Return the (X, Y) coordinate for the center point of the cell that contains the specified text.  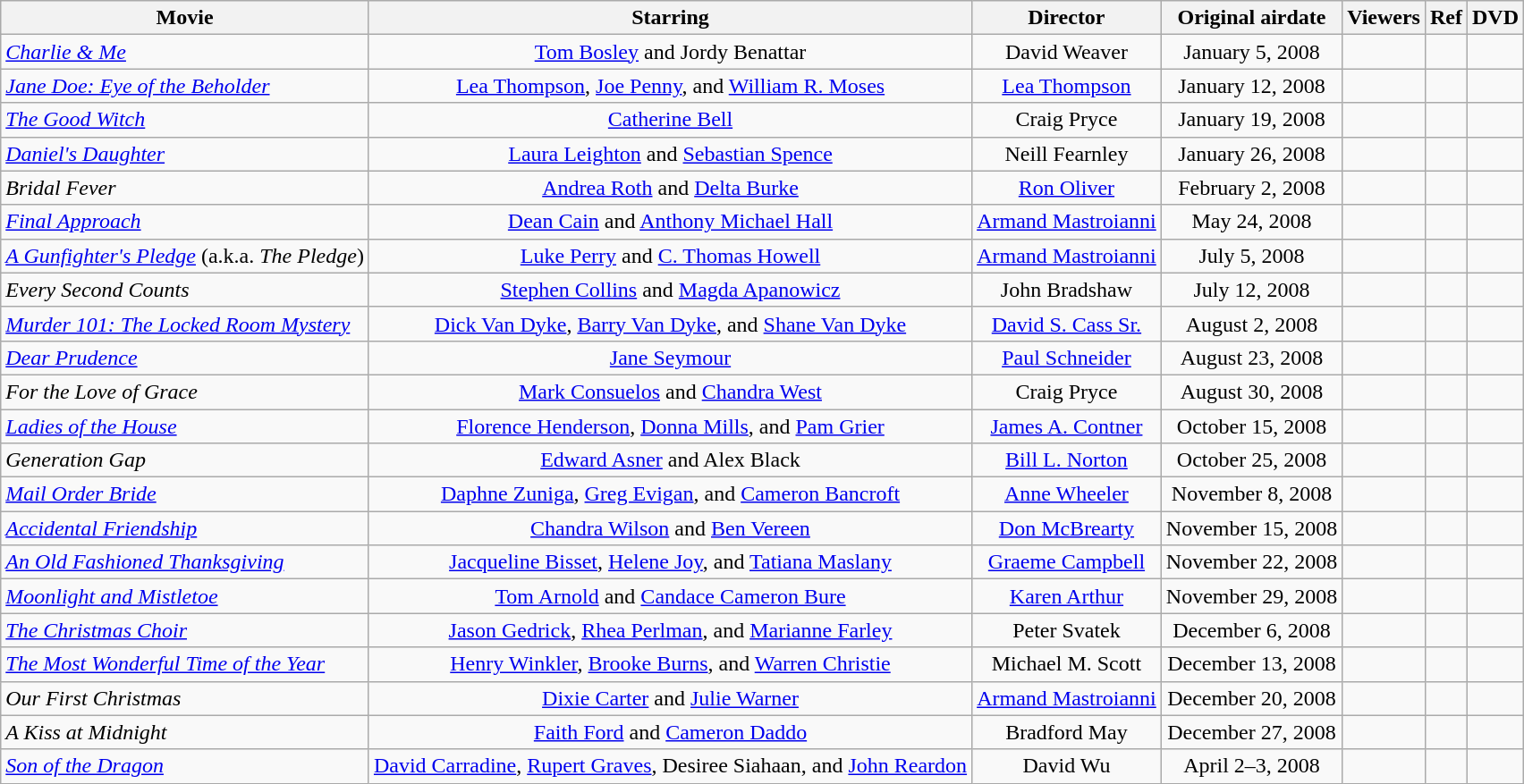
Bill L. Norton (1067, 460)
October 15, 2008 (1251, 426)
David Carradine, Rupert Graves, Desiree Siahaan, and John Reardon (670, 766)
James A. Contner (1067, 426)
The Good Witch (185, 120)
August 30, 2008 (1251, 392)
Peter Svatek (1067, 630)
January 26, 2008 (1251, 154)
Original airdate (1251, 18)
February 2, 2008 (1251, 188)
Moonlight and Mistletoe (185, 596)
Ref (1445, 18)
Son of the Dragon (185, 766)
Mail Order Bride (185, 494)
Director (1067, 18)
April 2–3, 2008 (1251, 766)
Daniel's Daughter (185, 154)
Final Approach (185, 222)
Our First Christmas (185, 698)
November 22, 2008 (1251, 562)
Dear Prudence (185, 358)
Lea Thompson, Joe Penny, and William R. Moses (670, 86)
Faith Ford and Cameron Daddo (670, 732)
John Bradshaw (1067, 290)
Neill Fearnley (1067, 154)
Tom Bosley and Jordy Benattar (670, 52)
November 15, 2008 (1251, 528)
January 19, 2008 (1251, 120)
A Kiss at Midnight (185, 732)
Accidental Friendship (185, 528)
Karen Arthur (1067, 596)
December 13, 2008 (1251, 664)
Paul Schneider (1067, 358)
Stephen Collins and Magda Apanowicz (670, 290)
Generation Gap (185, 460)
Dixie Carter and Julie Warner (670, 698)
Jane Seymour (670, 358)
A Gunfighter's Pledge (a.k.a. The Pledge) (185, 256)
Viewers (1384, 18)
July 5, 2008 (1251, 256)
Every Second Counts (185, 290)
Ladies of the House (185, 426)
The Most Wonderful Time of the Year (185, 664)
Luke Perry and C. Thomas Howell (670, 256)
Jason Gedrick, Rhea Perlman, and Marianne Farley (670, 630)
Dean Cain and Anthony Michael Hall (670, 222)
May 24, 2008 (1251, 222)
Bradford May (1067, 732)
Movie (185, 18)
December 6, 2008 (1251, 630)
Jane Doe: Eye of the Beholder (185, 86)
Mark Consuelos and Chandra West (670, 392)
Henry Winkler, Brooke Burns, and Warren Christie (670, 664)
Chandra Wilson and Ben Vereen (670, 528)
Laura Leighton and Sebastian Spence (670, 154)
Bridal Fever (185, 188)
David Weaver (1067, 52)
Catherine Bell (670, 120)
Florence Henderson, Donna Mills, and Pam Grier (670, 426)
For the Love of Grace (185, 392)
Dick Van Dyke, Barry Van Dyke, and Shane Van Dyke (670, 324)
Daphne Zuniga, Greg Evigan, and Cameron Bancroft (670, 494)
Don McBrearty (1067, 528)
An Old Fashioned Thanksgiving (185, 562)
Lea Thompson (1067, 86)
January 5, 2008 (1251, 52)
DVD (1495, 18)
Murder 101: The Locked Room Mystery (185, 324)
January 12, 2008 (1251, 86)
Tom Arnold and Candace Cameron Bure (670, 596)
October 25, 2008 (1251, 460)
Graeme Campbell (1067, 562)
The Christmas Choir (185, 630)
Ron Oliver (1067, 188)
July 12, 2008 (1251, 290)
Edward Asner and Alex Black (670, 460)
December 20, 2008 (1251, 698)
November 29, 2008 (1251, 596)
August 2, 2008 (1251, 324)
Jacqueline Bisset, Helene Joy, and Tatiana Maslany (670, 562)
Starring (670, 18)
December 27, 2008 (1251, 732)
Charlie & Me (185, 52)
August 23, 2008 (1251, 358)
Michael M. Scott (1067, 664)
David Wu (1067, 766)
David S. Cass Sr. (1067, 324)
Anne Wheeler (1067, 494)
Andrea Roth and Delta Burke (670, 188)
November 8, 2008 (1251, 494)
